Find where the given text appears and provide that cell's center as (x, y) coordinate. 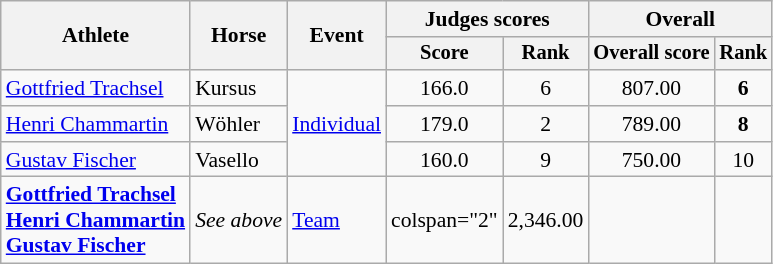
Individual (336, 124)
Kursus (238, 88)
Vasello (238, 160)
10 (743, 160)
Team (336, 220)
Wöhler (238, 124)
See above (238, 220)
Event (336, 36)
789.00 (651, 124)
Henri Chammartin (96, 124)
8 (743, 124)
Athlete (96, 36)
9 (546, 160)
Score (444, 54)
2,346.00 (546, 220)
Gottfried Trachsel (96, 88)
Gottfried TrachselHenri ChammartinGustav Fischer (96, 220)
166.0 (444, 88)
colspan="2" (444, 220)
750.00 (651, 160)
Gustav Fischer (96, 160)
Judges scores (487, 19)
807.00 (651, 88)
Overall (680, 19)
179.0 (444, 124)
2 (546, 124)
Overall score (651, 54)
Horse (238, 36)
160.0 (444, 160)
